Output the (x, y) coordinate of the center of the cell containing the given text.  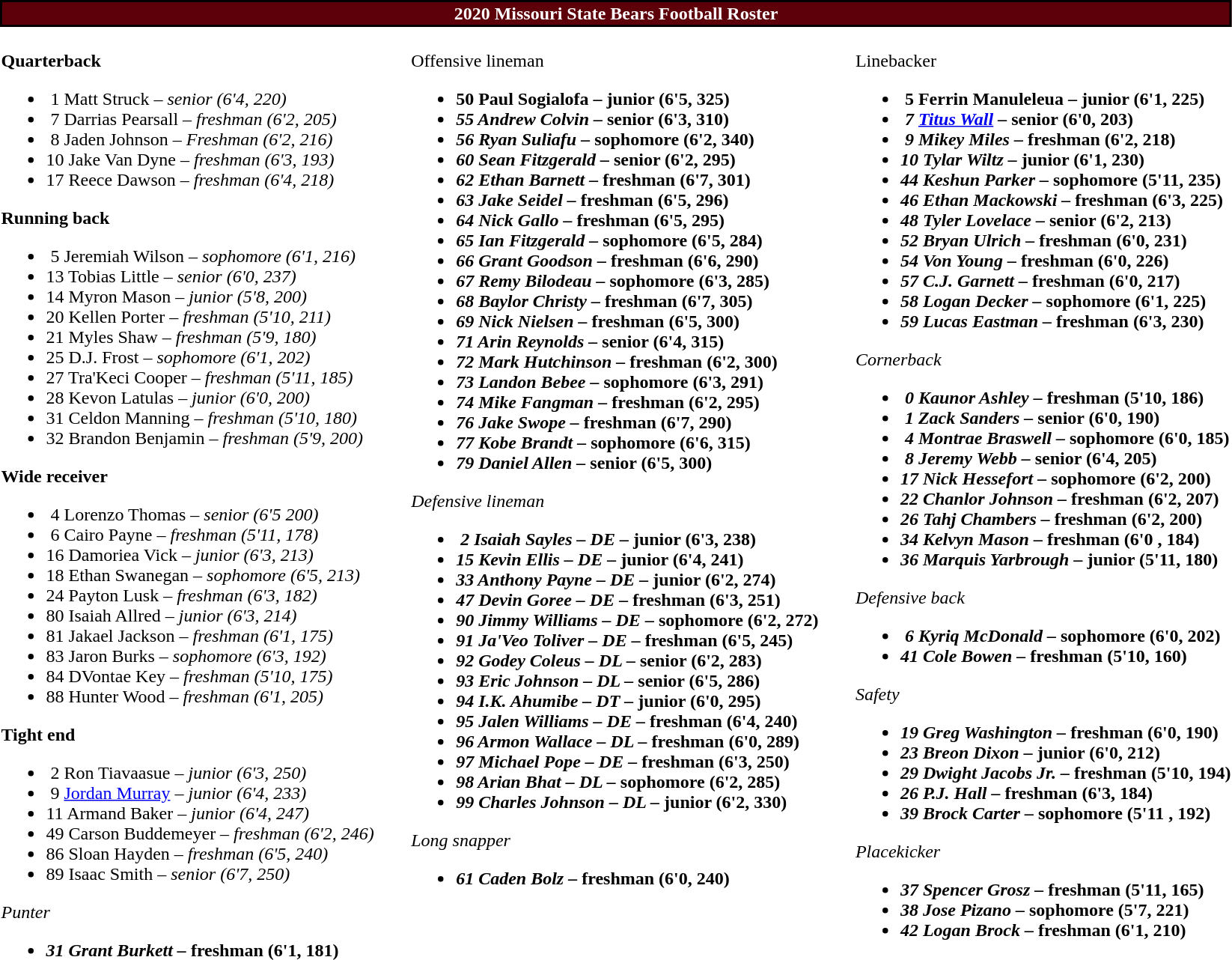
2020 Missouri State Bears Football Roster (616, 13)
